Identify which cell holds the provided text, then report its [X, Y] central coordinate. 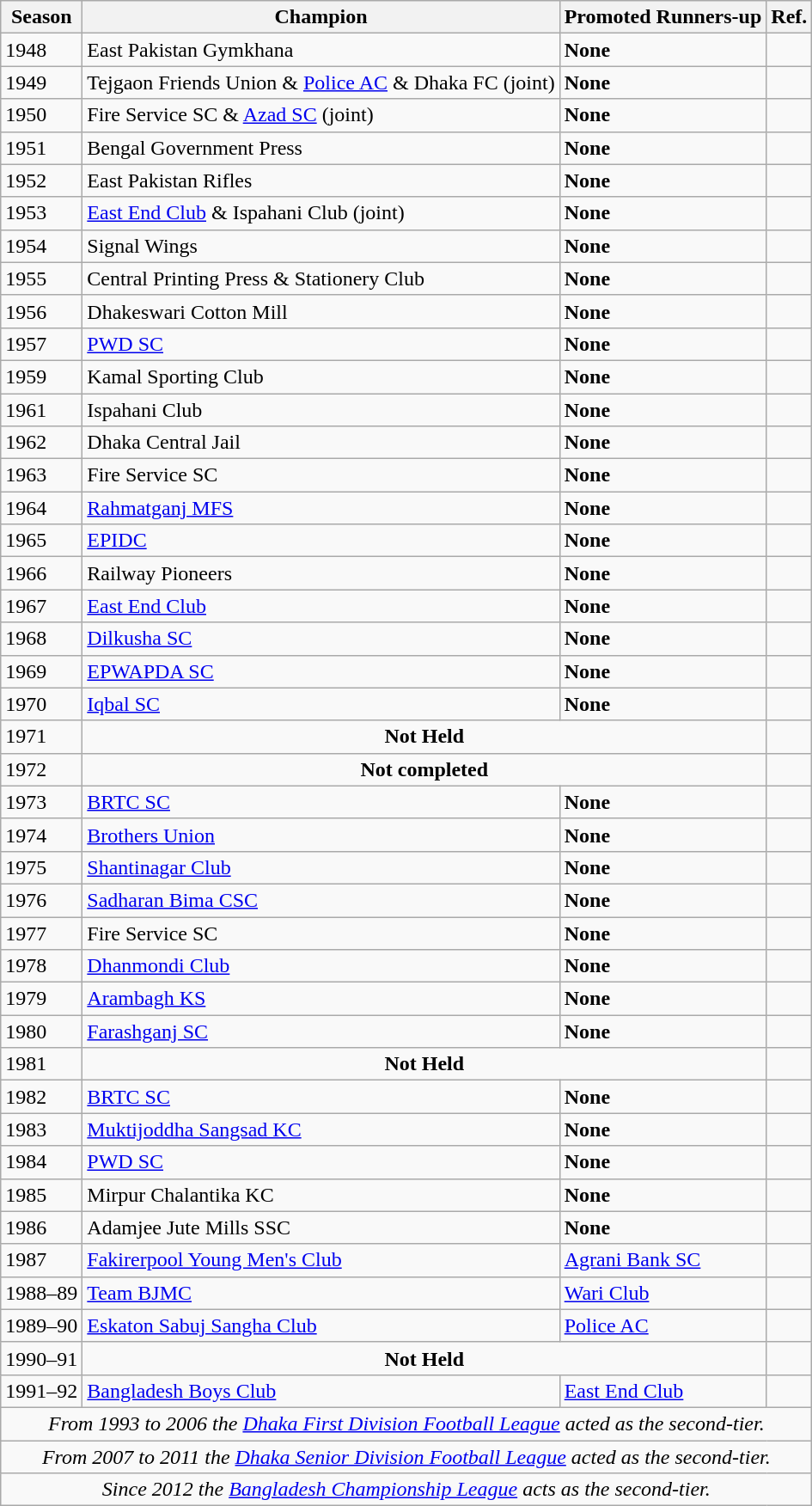
Iqbal SC [321, 704]
1949 [41, 83]
1950 [41, 115]
1974 [41, 835]
1988–89 [41, 1293]
1990–91 [41, 1358]
1981 [41, 1064]
EPIDC [321, 541]
Team BJMC [321, 1293]
Dhakeswari Cotton Mill [321, 311]
1951 [41, 148]
1962 [41, 443]
1963 [41, 475]
1991–92 [41, 1391]
1965 [41, 541]
1983 [41, 1129]
Brothers Union [321, 835]
Adamjee Jute Mills SSC [321, 1227]
Fire Service SC & Azad SC (joint) [321, 115]
Railway Pioneers [321, 573]
East End Club & Ispahani Club (joint) [321, 213]
1954 [41, 246]
1968 [41, 639]
1957 [41, 344]
1978 [41, 966]
1979 [41, 999]
Season [41, 17]
1969 [41, 671]
1955 [41, 279]
Agrani Bank SC [663, 1260]
1952 [41, 181]
East Pakistan Gymkhana [321, 50]
Not completed [424, 769]
1977 [41, 933]
Farashganj SC [321, 1032]
Kamal Sporting Club [321, 376]
1980 [41, 1032]
Ref. [789, 17]
Champion [321, 17]
Dhanmondi Club [321, 966]
Tejgaon Friends Union & Police AC & Dhaka FC (joint) [321, 83]
Shantinagar Club [321, 867]
Fakirerpool Young Men's Club [321, 1260]
Promoted Runners-up [663, 17]
East Pakistan Rifles [321, 181]
1967 [41, 606]
Arambagh KS [321, 999]
1986 [41, 1227]
Bengal Government Press [321, 148]
1970 [41, 704]
EPWAPDA SC [321, 671]
1989–90 [41, 1325]
1961 [41, 410]
Since 2012 the Bangladesh Championship League acts as the second-tier. [406, 1490]
1982 [41, 1097]
1972 [41, 769]
Central Printing Press & Stationery Club [321, 279]
1959 [41, 376]
Signal Wings [321, 246]
Bangladesh Boys Club [321, 1391]
1984 [41, 1162]
1948 [41, 50]
Dhaka Central Jail [321, 443]
From 2007 to 2011 the Dhaka Senior Division Football League acted as the second-tier. [406, 1457]
1975 [41, 867]
1987 [41, 1260]
Muktijoddha Sangsad KC [321, 1129]
1973 [41, 802]
Police AC [663, 1325]
1976 [41, 900]
Ispahani Club [321, 410]
From 1993 to 2006 the Dhaka First Division Football League acted as the second-tier. [406, 1423]
1966 [41, 573]
Sadharan Bima CSC [321, 900]
Rahmatganj MFS [321, 508]
1956 [41, 311]
Eskaton Sabuj Sangha Club [321, 1325]
1964 [41, 508]
Wari Club [663, 1293]
Mirpur Chalantika KC [321, 1195]
1953 [41, 213]
1985 [41, 1195]
1971 [41, 737]
Dilkusha SC [321, 639]
